Determine the (x, y) coordinate at the center of the cell enclosing the given text.  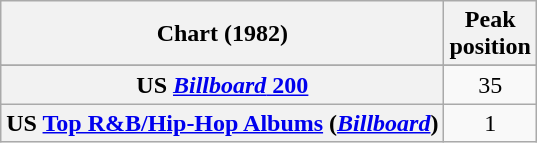
Peak position (490, 34)
US Billboard 200 (222, 85)
Chart (1982) (222, 34)
35 (490, 85)
US Top R&B/Hip-Hop Albums (Billboard) (222, 123)
1 (490, 123)
